Capture the cell that displays the provided text and extract its [x, y] central coordinate. 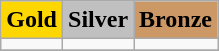
Silver [98, 20]
Gold [32, 20]
Bronze [176, 20]
